Capture the cell that displays the provided text and extract its (x, y) central coordinate. 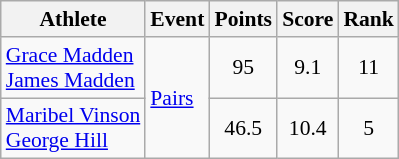
9.1 (308, 68)
46.5 (243, 128)
5 (368, 128)
Score (308, 19)
95 (243, 68)
Event (177, 19)
Maribel VinsonGeorge Hill (74, 128)
Grace MaddenJames Madden (74, 68)
Points (243, 19)
Athlete (74, 19)
Pairs (177, 98)
10.4 (308, 128)
11 (368, 68)
Rank (368, 19)
